For the text-containing cell, return its midpoint in (x, y) coordinate format. 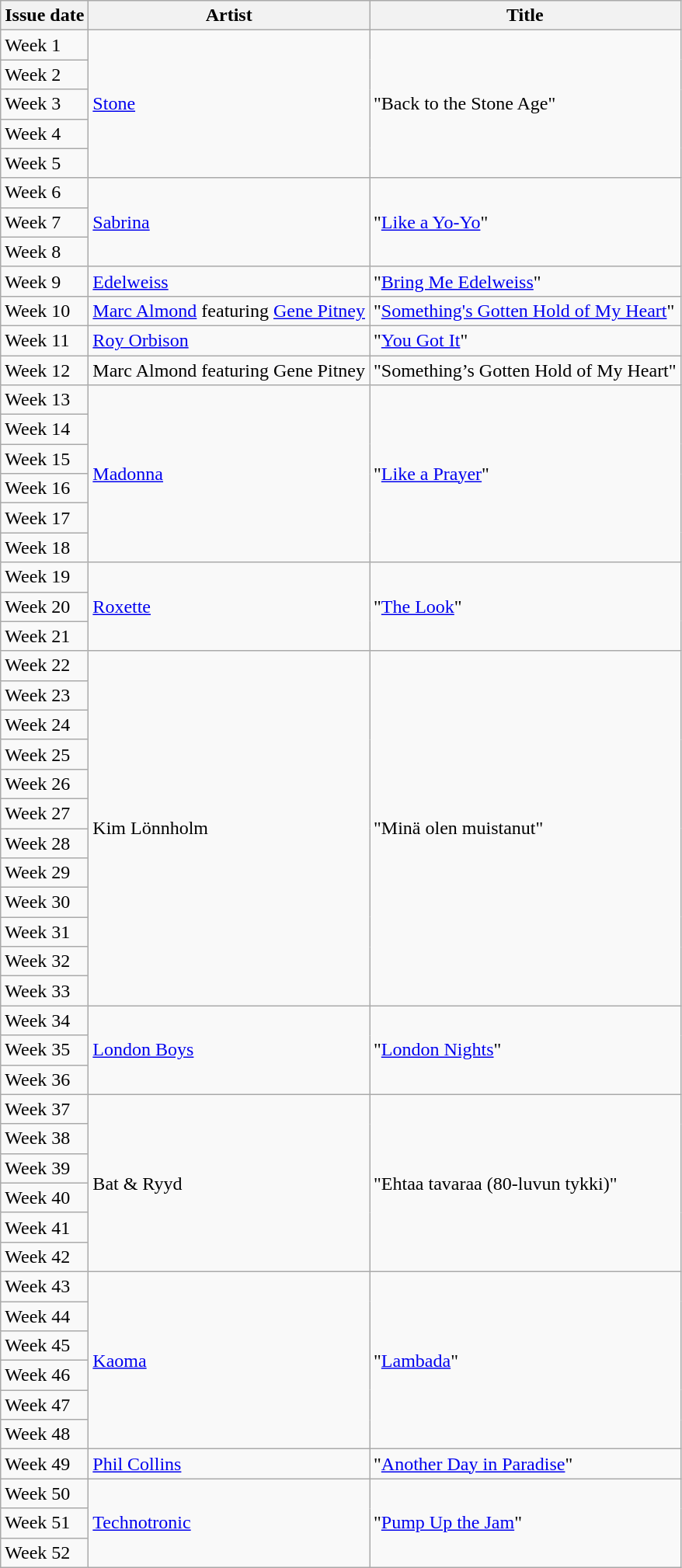
Title (525, 16)
Kaoma (229, 1360)
Week 37 (45, 1109)
Week 30 (45, 902)
Week 46 (45, 1375)
"Like a Prayer" (525, 474)
Week 9 (45, 281)
"Ehtaa tavaraa (80-luvun tykki)" (525, 1183)
Sabrina (229, 222)
Week 38 (45, 1139)
Week 50 (45, 1493)
"Back to the Stone Age" (525, 104)
Week 24 (45, 725)
Week 19 (45, 577)
Artist (229, 16)
Week 8 (45, 252)
Week 51 (45, 1523)
Week 49 (45, 1464)
"Pump Up the Jam" (525, 1523)
Week 12 (45, 370)
Week 27 (45, 813)
Week 7 (45, 222)
"Something’s Gotten Hold of My Heart" (525, 370)
Week 11 (45, 340)
Kim Lönnholm (229, 828)
Week 48 (45, 1434)
"The Look" (525, 607)
Week 35 (45, 1050)
Week 40 (45, 1198)
"Something's Gotten Hold of My Heart" (525, 311)
Week 47 (45, 1405)
"Another Day in Paradise" (525, 1464)
Edelweiss (229, 281)
Stone (229, 104)
Week 20 (45, 607)
Week 14 (45, 429)
Week 17 (45, 518)
Week 32 (45, 961)
Week 43 (45, 1286)
Week 34 (45, 1020)
Week 3 (45, 104)
"Like a Yo-Yo" (525, 222)
Week 45 (45, 1346)
Week 25 (45, 754)
Week 21 (45, 636)
Week 22 (45, 666)
Phil Collins (229, 1464)
Week 2 (45, 75)
Week 1 (45, 45)
Roxette (229, 607)
Week 5 (45, 163)
Week 52 (45, 1552)
Week 16 (45, 488)
Week 6 (45, 193)
Roy Orbison (229, 340)
Week 33 (45, 991)
Week 10 (45, 311)
Madonna (229, 474)
"Bring Me Edelweiss" (525, 281)
Week 4 (45, 134)
Week 26 (45, 784)
Week 42 (45, 1257)
"Minä olen muistanut" (525, 828)
Week 31 (45, 932)
"Lambada" (525, 1360)
Bat & Ryyd (229, 1183)
London Boys (229, 1050)
"You Got It" (525, 340)
"London Nights" (525, 1050)
Week 23 (45, 695)
Week 39 (45, 1168)
Week 28 (45, 843)
Week 36 (45, 1080)
Week 29 (45, 873)
Issue date (45, 16)
Week 44 (45, 1316)
Technotronic (229, 1523)
Week 13 (45, 400)
Week 18 (45, 548)
Week 15 (45, 459)
Week 41 (45, 1227)
